Detect which cell encompasses the target text, then output its (x, y) center coordinate. 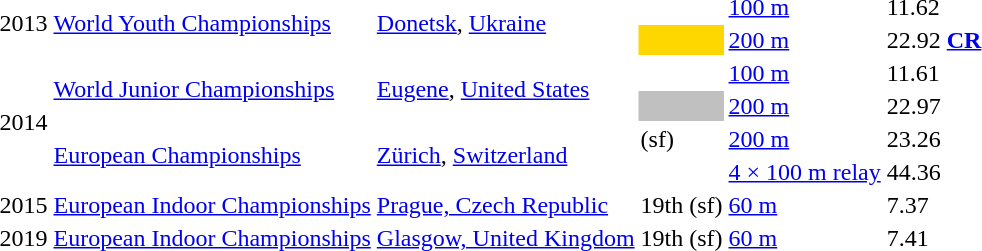
60 m (804, 205)
Prague, Czech Republic (506, 205)
World Junior Championships (212, 90)
4 × 100 m relay (804, 172)
Zürich, Switzerland (506, 156)
(sf) (682, 139)
19th (sf) (682, 205)
Eugene, United States (506, 90)
European Indoor Championships (212, 205)
100 m (804, 73)
European Championships (212, 156)
